Identify which cell holds the provided text, then report its [x, y] central coordinate. 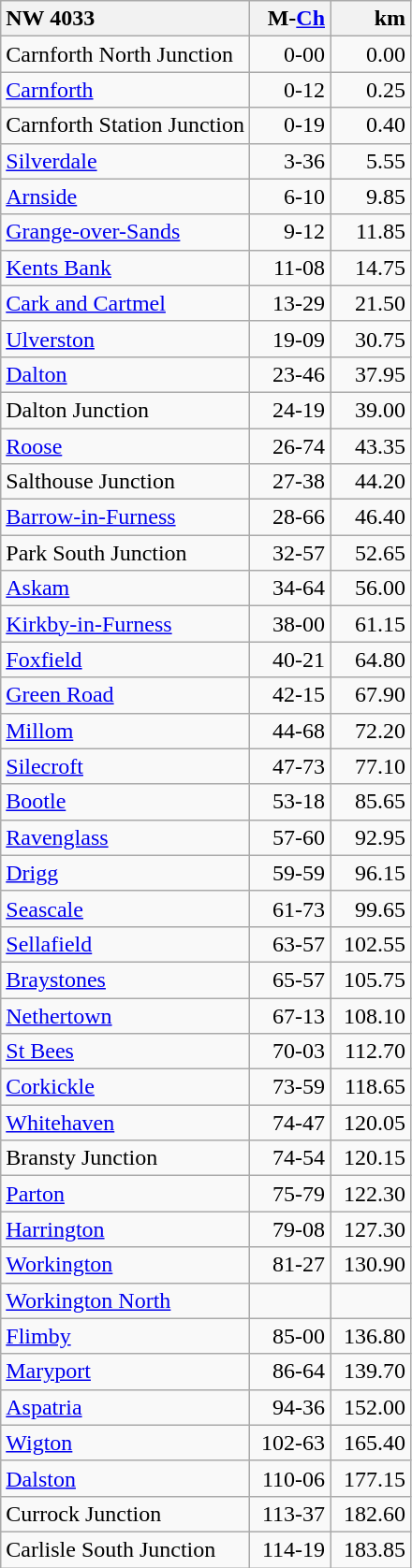
70-03 [289, 1052]
0-12 [289, 90]
85.65 [371, 802]
40-21 [289, 660]
130.90 [371, 1265]
Carnforth [125, 90]
Green Road [125, 695]
177.15 [371, 1478]
79-08 [289, 1229]
14.75 [371, 268]
Ulverston [125, 339]
27-38 [289, 482]
Nethertown [125, 1015]
94-36 [289, 1407]
108.10 [371, 1015]
44.20 [371, 482]
122.30 [371, 1194]
St Bees [125, 1052]
96.15 [371, 873]
67-13 [289, 1015]
42-15 [289, 695]
0-19 [289, 125]
Askam [125, 588]
Maryport [125, 1372]
Ravenglass [125, 837]
26-74 [289, 446]
73-59 [289, 1087]
85-00 [289, 1336]
75-79 [289, 1194]
120.15 [371, 1158]
105.75 [371, 980]
Foxfield [125, 660]
102.55 [371, 944]
165.40 [371, 1443]
74-47 [289, 1123]
Barrow-in-Furness [125, 517]
Workington North [125, 1300]
Drigg [125, 873]
56.00 [371, 588]
Kents Bank [125, 268]
46.40 [371, 517]
61-73 [289, 908]
110-06 [289, 1478]
Carlisle South Junction [125, 1549]
Millom [125, 731]
Roose [125, 446]
Kirkby-in-Furness [125, 624]
53-18 [289, 802]
44-68 [289, 731]
6-10 [289, 196]
61.15 [371, 624]
86-64 [289, 1372]
Corkickle [125, 1087]
0.25 [371, 90]
28-66 [289, 517]
Salthouse Junction [125, 482]
Grange-over-Sands [125, 232]
47-73 [289, 766]
74-54 [289, 1158]
0.40 [371, 125]
9-12 [289, 232]
NW 4033 [125, 19]
Park South Junction [125, 553]
24-19 [289, 410]
30.75 [371, 339]
Parton [125, 1194]
5.55 [371, 161]
23-46 [289, 374]
114-19 [289, 1549]
65-57 [289, 980]
139.70 [371, 1372]
3-36 [289, 161]
183.85 [371, 1549]
81-27 [289, 1265]
0-00 [289, 54]
19-09 [289, 339]
92.95 [371, 837]
59-59 [289, 873]
9.85 [371, 196]
152.00 [371, 1407]
67.90 [371, 695]
102-63 [289, 1443]
Silecroft [125, 766]
13-29 [289, 303]
38-00 [289, 624]
Carnforth North Junction [125, 54]
120.05 [371, 1123]
11.85 [371, 232]
136.80 [371, 1336]
Whitehaven [125, 1123]
Currock Junction [125, 1514]
182.60 [371, 1514]
Seascale [125, 908]
118.65 [371, 1087]
37.95 [371, 374]
Braystones [125, 980]
112.70 [371, 1052]
39.00 [371, 410]
72.20 [371, 731]
Dalton [125, 374]
Cark and Cartmel [125, 303]
43.35 [371, 446]
Carnforth Station Junction [125, 125]
Aspatria [125, 1407]
Arnside [125, 196]
64.80 [371, 660]
32-57 [289, 553]
57-60 [289, 837]
Harrington [125, 1229]
Dalston [125, 1478]
11-08 [289, 268]
52.65 [371, 553]
Silverdale [125, 161]
21.50 [371, 303]
km [371, 19]
Wigton [125, 1443]
Flimby [125, 1336]
Dalton Junction [125, 410]
34-64 [289, 588]
127.30 [371, 1229]
0.00 [371, 54]
77.10 [371, 766]
Bransty Junction [125, 1158]
Workington [125, 1265]
Sellafield [125, 944]
Bootle [125, 802]
63-57 [289, 944]
M-Ch [289, 19]
113-37 [289, 1514]
99.65 [371, 908]
